From the cell containing the given text, extract its center point as [x, y] coordinate. 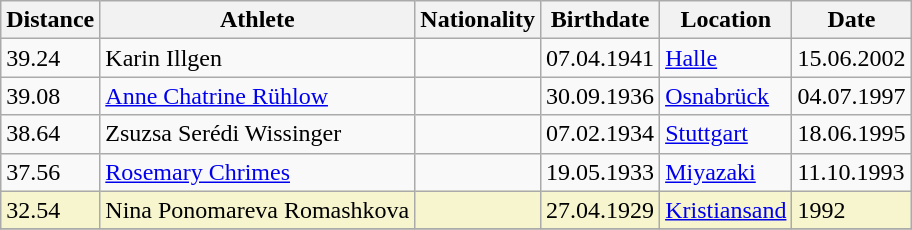
Location [726, 20]
Birthdate [600, 20]
Anne Chatrine Rühlow [258, 96]
Rosemary Chrimes [258, 172]
38.64 [50, 134]
11.10.1993 [852, 172]
Athlete [258, 20]
27.04.1929 [600, 210]
Karin Illgen [258, 58]
Nationality [478, 20]
1992 [852, 210]
Distance [50, 20]
39.24 [50, 58]
18.06.1995 [852, 134]
Miyazaki [726, 172]
32.54 [50, 210]
Stuttgart [726, 134]
Zsuzsa Serédi Wissinger [258, 134]
Halle [726, 58]
30.09.1936 [600, 96]
19.05.1933 [600, 172]
Kristiansand [726, 210]
37.56 [50, 172]
07.02.1934 [600, 134]
Date [852, 20]
04.07.1997 [852, 96]
Nina Ponomareva Romashkova [258, 210]
Osnabrück [726, 96]
39.08 [50, 96]
07.04.1941 [600, 58]
15.06.2002 [852, 58]
